Return the (X, Y) coordinate for the center point of the cell that contains the specified text.  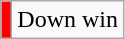
Down win (68, 20)
